Find where the given text appears and provide that cell's center as [x, y] coordinate. 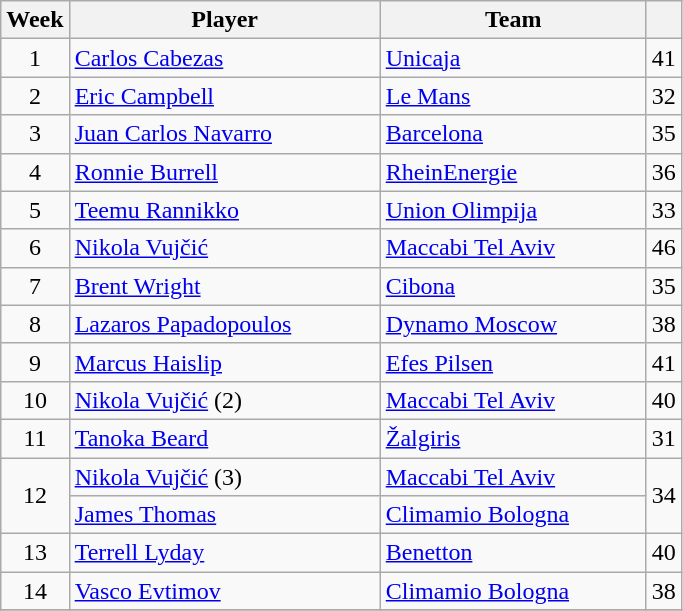
36 [664, 172]
Barcelona [513, 134]
Terrell Lyday [224, 553]
46 [664, 248]
3 [35, 134]
32 [664, 96]
Dynamo Moscow [513, 324]
Team [513, 20]
5 [35, 210]
Unicaja [513, 58]
34 [664, 496]
Žalgiris [513, 438]
Marcus Haislip [224, 362]
Carlos Cabezas [224, 58]
1 [35, 58]
Vasco Evtimov [224, 591]
12 [35, 496]
6 [35, 248]
Week [35, 20]
7 [35, 286]
13 [35, 553]
James Thomas [224, 515]
Player [224, 20]
Teemu Rannikko [224, 210]
33 [664, 210]
14 [35, 591]
11 [35, 438]
Juan Carlos Navarro [224, 134]
RheinEnergie [513, 172]
Benetton [513, 553]
4 [35, 172]
Efes Pilsen [513, 362]
Le Mans [513, 96]
Nikola Vujčić (2) [224, 400]
Nikola Vujčić [224, 248]
Brent Wright [224, 286]
2 [35, 96]
Cibona [513, 286]
Lazaros Papadopoulos [224, 324]
Union Olimpija [513, 210]
31 [664, 438]
Tanoka Beard [224, 438]
Ronnie Burrell [224, 172]
10 [35, 400]
Nikola Vujčić (3) [224, 477]
8 [35, 324]
Eric Campbell [224, 96]
9 [35, 362]
